Detect which cell encompasses the target text, then output its [X, Y] center coordinate. 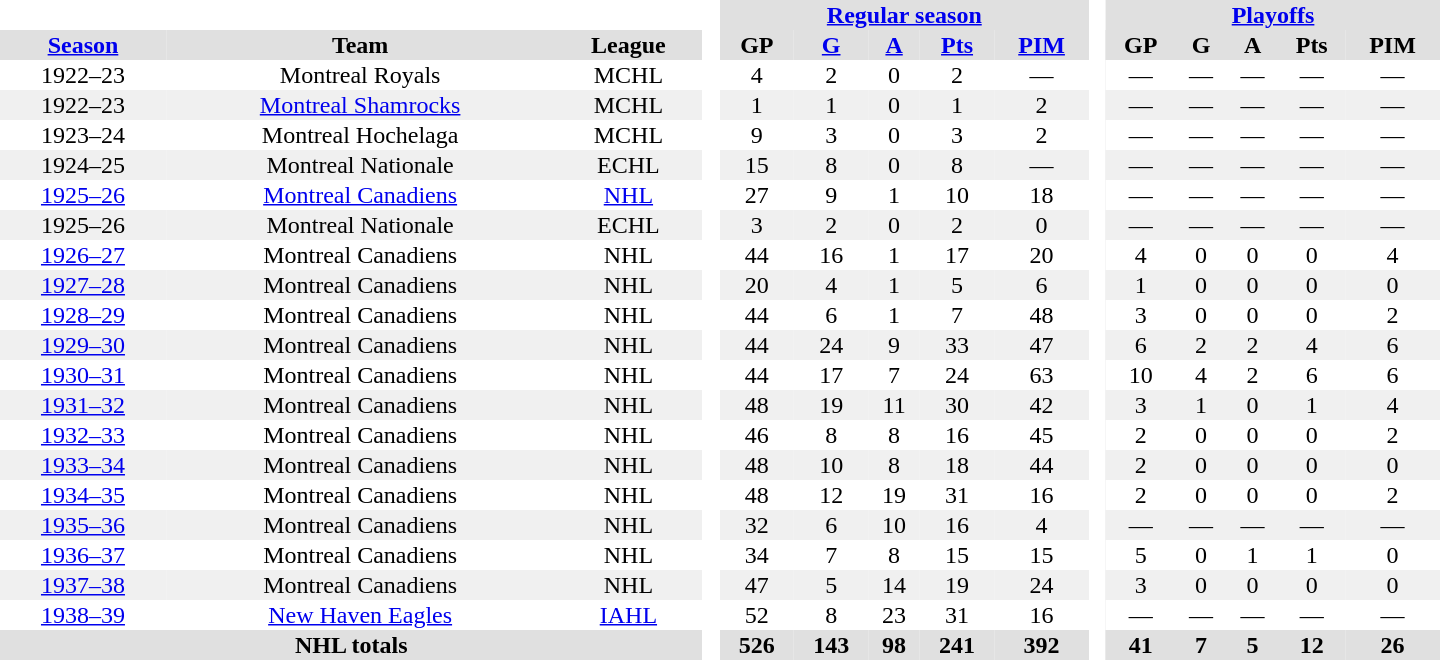
98 [894, 645]
1928–29 [83, 315]
1938–39 [83, 615]
45 [1042, 435]
New Haven Eagles [360, 615]
Playoffs [1273, 15]
42 [1042, 405]
Regular season [904, 15]
Montreal Shamrocks [360, 105]
32 [757, 525]
1937–38 [83, 585]
1931–32 [83, 405]
11 [894, 405]
33 [957, 345]
52 [757, 615]
1923–24 [83, 135]
34 [757, 555]
1936–37 [83, 555]
1932–33 [83, 435]
46 [757, 435]
1933–34 [83, 465]
Team [360, 45]
27 [757, 195]
1927–28 [83, 285]
241 [957, 645]
IAHL [628, 615]
14 [894, 585]
526 [757, 645]
63 [1042, 375]
Season [83, 45]
Montreal Royals [360, 75]
1929–30 [83, 345]
NHL totals [351, 645]
30 [957, 405]
1924–25 [83, 165]
26 [1392, 645]
392 [1042, 645]
1930–31 [83, 375]
1935–36 [83, 525]
23 [894, 615]
Montreal Hochelaga [360, 135]
41 [1140, 645]
143 [831, 645]
League [628, 45]
1926–27 [83, 255]
1934–35 [83, 495]
